Identify which cell holds the provided text, then report its [X, Y] central coordinate. 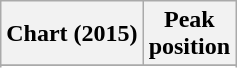
Peakposition [189, 34]
Chart (2015) [72, 34]
